Detect which cell encompasses the target text, then output its [X, Y] center coordinate. 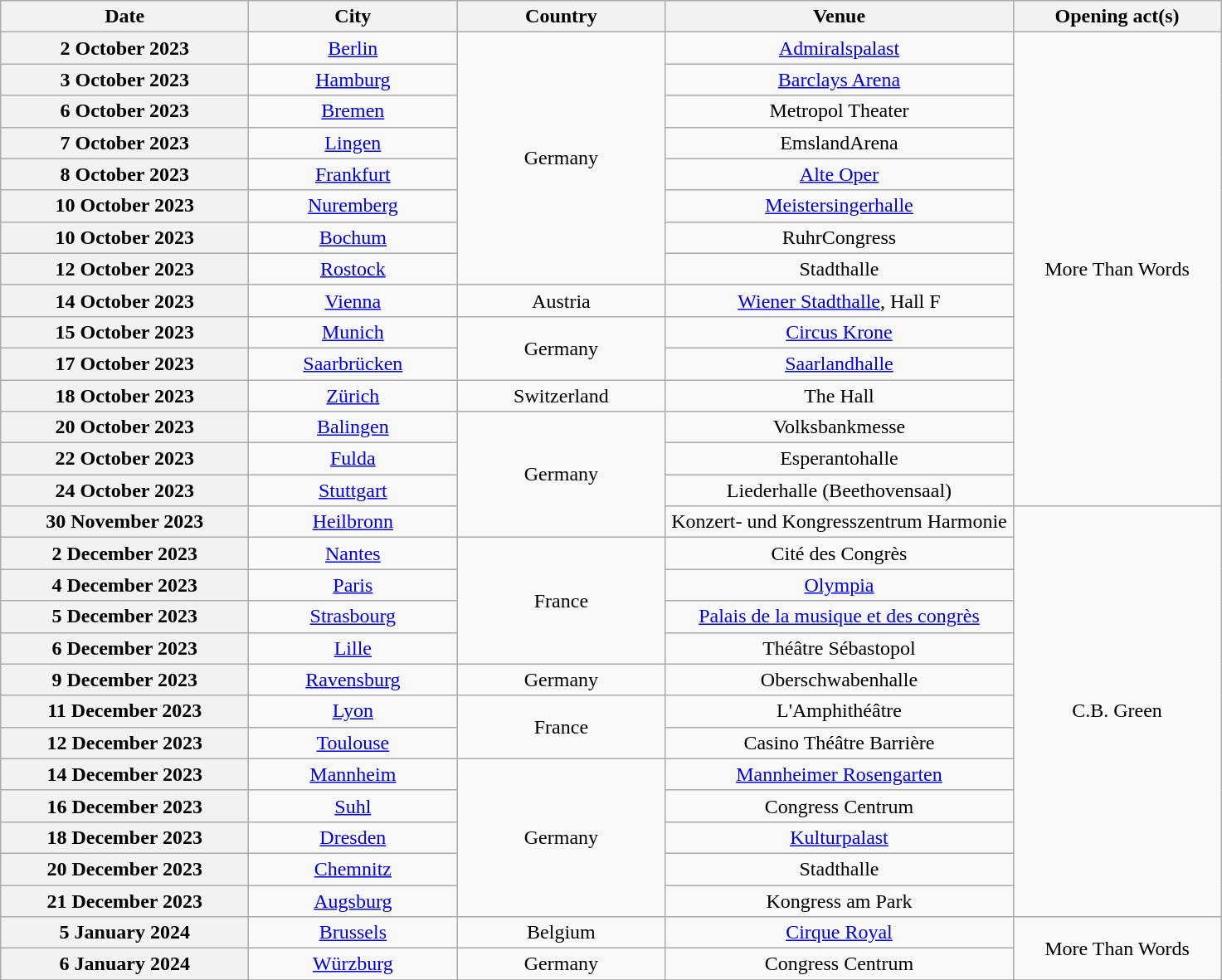
Heilbronn [353, 522]
24 October 2023 [124, 490]
Suhl [353, 806]
20 October 2023 [124, 427]
15 October 2023 [124, 332]
Austria [561, 300]
Liederhalle (Beethovensaal) [840, 490]
Saarlandhalle [840, 363]
Nuremberg [353, 206]
5 January 2024 [124, 933]
Opening act(s) [1117, 17]
Lille [353, 648]
Bremen [353, 111]
20 December 2023 [124, 869]
Dresden [353, 837]
Cité des Congrès [840, 553]
Paris [353, 585]
14 December 2023 [124, 774]
Olympia [840, 585]
Barclays Arena [840, 80]
Konzert- und Kongresszentrum Harmonie [840, 522]
Lingen [353, 143]
18 December 2023 [124, 837]
Date [124, 17]
2 December 2023 [124, 553]
7 October 2023 [124, 143]
Mannheimer Rosengarten [840, 774]
22 October 2023 [124, 459]
Switzerland [561, 396]
Lyon [353, 711]
Admiralspalast [840, 48]
Munich [353, 332]
Fulda [353, 459]
Bochum [353, 237]
Chemnitz [353, 869]
Meistersingerhalle [840, 206]
Alte Oper [840, 174]
Kulturpalast [840, 837]
6 October 2023 [124, 111]
2 October 2023 [124, 48]
12 December 2023 [124, 743]
5 December 2023 [124, 617]
City [353, 17]
14 October 2023 [124, 300]
Country [561, 17]
Stuttgart [353, 490]
Kongress am Park [840, 900]
16 December 2023 [124, 806]
11 December 2023 [124, 711]
3 October 2023 [124, 80]
30 November 2023 [124, 522]
Mannheim [353, 774]
Vienna [353, 300]
L'Amphithéâtre [840, 711]
RuhrCongress [840, 237]
Circus Krone [840, 332]
Oberschwabenhalle [840, 680]
Palais de la musique et des congrès [840, 617]
Théâtre Sébastopol [840, 648]
Zürich [353, 396]
Würzburg [353, 964]
12 October 2023 [124, 269]
Cirque Royal [840, 933]
Casino Théâtre Barrière [840, 743]
18 October 2023 [124, 396]
9 December 2023 [124, 680]
Volksbankmesse [840, 427]
C.B. Green [1117, 712]
EmslandArena [840, 143]
Brussels [353, 933]
Hamburg [353, 80]
6 January 2024 [124, 964]
Balingen [353, 427]
Frankfurt [353, 174]
Strasbourg [353, 617]
Augsburg [353, 900]
Saarbrücken [353, 363]
Nantes [353, 553]
6 December 2023 [124, 648]
The Hall [840, 396]
Wiener Stadthalle, Hall F [840, 300]
Metropol Theater [840, 111]
21 December 2023 [124, 900]
Venue [840, 17]
Toulouse [353, 743]
Berlin [353, 48]
Belgium [561, 933]
17 October 2023 [124, 363]
Ravensburg [353, 680]
Rostock [353, 269]
8 October 2023 [124, 174]
Esperantohalle [840, 459]
4 December 2023 [124, 585]
